For the text-containing cell, return its midpoint in [x, y] coordinate format. 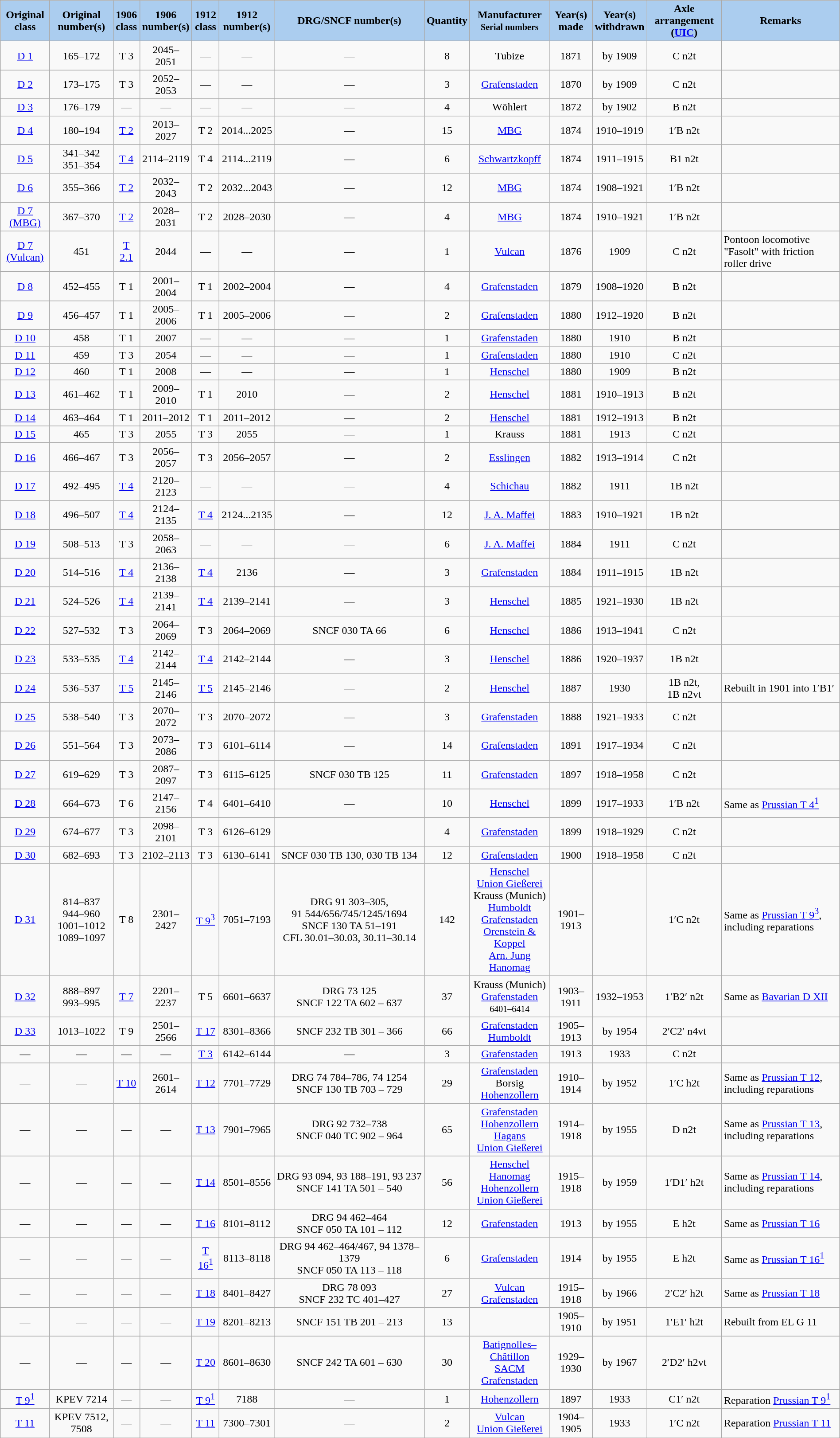
165–172 [82, 56]
T 19 [206, 1322]
1910–1914 [571, 1083]
1871 [571, 56]
1887 [571, 688]
2058–2063 [166, 543]
2098–2101 [166, 832]
2073–2086 [166, 746]
D 5 [25, 159]
1901–1913 [571, 920]
1912class [206, 21]
2120–2123 [166, 486]
2052–2053 [166, 84]
2008 [166, 372]
Originalclass [25, 21]
1913–1914 [619, 457]
1B n2t, 1B n2vt [684, 688]
D 9 [25, 315]
T 17 [206, 1031]
8113–8118 [247, 1258]
456–457 [82, 315]
D 16 [25, 457]
2301–2427 [166, 920]
65 [447, 1129]
D 8 [25, 286]
527–532 [82, 630]
524–526 [82, 601]
DRG 91 303–305, 91 544/656/745/1245/1694SNCF 130 TA 51–191 CFL 30.01–30.03, 30.11–30.14 [350, 920]
D 2 [25, 84]
2′D2′ h2vt [684, 1363]
1879 [571, 286]
Year(s)made [571, 21]
7188 [247, 1399]
551–564 [82, 746]
D 20 [25, 573]
180–194 [82, 130]
1917–1933 [619, 803]
1885 [571, 601]
1921–1930 [619, 601]
Same as Prussian T 18 [781, 1293]
Remarks [781, 21]
D 29 [25, 832]
814–837944–9601001–10121089–1097 [82, 920]
Reparation Prussian T 91 [781, 1399]
2087–2097 [166, 774]
GrafenstadenHumboldt [509, 1031]
8101–8112 [247, 1223]
D 1 [25, 56]
D 13 [25, 395]
DRG 93 094, 93 188–191, 93 237SNCF 141 TA 501 – 540 [350, 1183]
1917–1934 [619, 746]
HenschelUnion GießereiKrauss (Munich)HumboldtGrafenstadenOrenstein & KoppelArn. JungHanomag [509, 920]
56 [447, 1183]
1′D1′ h2t [684, 1183]
by 1954 [619, 1031]
1929–1930 [571, 1363]
D 14 [25, 418]
463–464 [82, 418]
8501–8556 [247, 1183]
Hohenzollern [509, 1399]
1913–1941 [619, 630]
D 19 [25, 543]
7300–7301 [247, 1423]
1908–1920 [619, 286]
Pontoon locomotive "Fasolt" with friction roller drive [781, 251]
29 [447, 1083]
Rebuilt from EL G 11 [781, 1322]
T 10 [126, 1083]
2′C2′ h2t [684, 1293]
2114–2119 [166, 159]
SNCF 030 TA 66 [350, 630]
1013–1022 [82, 1031]
ManufacturerSerial numbers [509, 21]
Originalnumber(s) [82, 21]
D 7 (MBG) [25, 216]
674–677 [82, 832]
2501–2566 [166, 1031]
Schwartzkopff [509, 159]
6115–6125 [247, 774]
7051–7193 [247, 920]
2028–2031 [166, 216]
Krauss (Munich)Grafenstaden6401–6414 [509, 996]
355–366 [82, 188]
C1′ n2t [684, 1399]
T 16 [206, 1223]
10 [447, 803]
T 93 [206, 920]
1930 [619, 688]
Same as Bavarian D XII [781, 996]
T 18 [206, 1293]
466–467 [82, 457]
1920–1937 [619, 659]
619–629 [82, 774]
2014...2025 [247, 130]
D 18 [25, 515]
D 17 [25, 486]
6142–6144 [247, 1054]
6130–6141 [247, 855]
Quantity [447, 21]
1′E1′ h2t [684, 1322]
Same as Prussian T 12, including reparations [781, 1083]
B1 n2t [684, 159]
30 [447, 1363]
1918–1929 [619, 832]
D 31 [25, 920]
Year(s)withdrawn [619, 21]
2102–2113 [166, 855]
888–897993–995 [82, 996]
by 1951 [619, 1322]
D 27 [25, 774]
KPEV 7214 [82, 1399]
by 1959 [619, 1183]
Same as Prussian T 93, including reparations [781, 920]
2009–2010 [166, 395]
1900 [571, 855]
GrafenstadenBorsigHohenzollern [509, 1083]
Reparation Prussian T 11 [781, 1423]
Same as Prussian T 16 [781, 1223]
SNCF 030 TB 130, 030 TB 134 [350, 855]
1905–1913 [571, 1031]
DRG 94 462–464/467, 94 1378–1379SNCF 050 TA 113 – 118 [350, 1258]
2′C2′ n4vt [684, 1031]
461–462 [82, 395]
T 161 [206, 1258]
2124–2135 [166, 515]
2114...2119 [247, 159]
492–495 [82, 486]
1906class [126, 21]
SNCF 232 TB 301 – 366 [350, 1031]
8301–8366 [247, 1031]
15 [447, 130]
1914–1918 [571, 1129]
2002–2004 [247, 286]
465 [82, 434]
Same as Prussian T 14, including reparations [781, 1183]
D 3 [25, 107]
SNCF 030 TB 125 [350, 774]
KPEV 7512, 7508 [82, 1423]
1908–1921 [619, 188]
D 11 [25, 355]
2013–2027 [166, 130]
D 7 (Vulcan) [25, 251]
T 8 [126, 920]
66 [447, 1031]
DRG 74 784–786, 74 1254SNCF 130 TB 703 – 729 [350, 1083]
Same as Prussian T 41 [781, 803]
458 [82, 338]
1912–1913 [619, 418]
1′B2′ n2t [684, 996]
1906number(s) [166, 21]
VulcanUnion Gießerei [509, 1423]
by 1967 [619, 1363]
D 21 [25, 601]
VulcanGrafenstaden [509, 1293]
T 9 [126, 1031]
D 25 [25, 716]
D 33 [25, 1031]
664–673 [82, 803]
142 [447, 920]
2032–2043 [166, 188]
T 7 [126, 996]
2136 [247, 573]
Schichau [509, 486]
Batignolles–ChâtillonSACM Grafenstaden [509, 1363]
176–179 [82, 107]
Same as Prussian T 161 [781, 1258]
Rebuilt in 1901 into 1′B1′ [781, 688]
SNCF 151 TB 201 – 213 [350, 1322]
T 12 [206, 1083]
HenschelHanomagHohenzollernUnion Gießerei [509, 1183]
1870 [571, 84]
1914 [571, 1258]
by 1902 [619, 107]
6601–6637 [247, 996]
D 4 [25, 130]
D 15 [25, 434]
27 [447, 1293]
2028–2030 [247, 216]
GrafenstadenHohenzollernHagansUnion Gießerei [509, 1129]
7901–7965 [247, 1129]
11 [447, 774]
by 1966 [619, 1293]
1872 [571, 107]
Krauss [509, 434]
T 13 [206, 1129]
Tubize [509, 56]
1921–1933 [619, 716]
1876 [571, 251]
DRG/SNCF number(s) [350, 21]
1932–1953 [619, 996]
6126–6129 [247, 832]
Same as Prussian T 13, including reparations [781, 1129]
460 [82, 372]
D 6 [25, 188]
2601–2614 [166, 1083]
1903–1911 [571, 996]
1910–1919 [619, 130]
6401–6410 [247, 803]
Esslingen [509, 457]
SNCF 242 TA 601 – 630 [350, 1363]
T 20 [206, 1363]
7701–7729 [247, 1083]
1905–1910 [571, 1322]
8201–8213 [247, 1322]
2136–2138 [166, 573]
2001–2004 [166, 286]
D n2t [684, 1129]
451 [82, 251]
514–516 [82, 573]
508–513 [82, 543]
14 [447, 746]
2201–2237 [166, 996]
1912–1920 [619, 315]
2032...2043 [247, 188]
D 24 [25, 688]
2044 [166, 251]
Vulcan [509, 251]
452–455 [82, 286]
D 28 [25, 803]
533–535 [82, 659]
538–540 [82, 716]
8 [447, 56]
2124...2135 [247, 515]
D 23 [25, 659]
1883 [571, 515]
DRG 73 125SNCF 122 TA 602 – 637 [350, 996]
T 14 [206, 1183]
1891 [571, 746]
D 26 [25, 746]
8401–8427 [247, 1293]
682–693 [82, 855]
2054 [166, 355]
2010 [247, 395]
173–175 [82, 84]
8601–8630 [247, 1363]
1910–1913 [619, 395]
Wöhlert [509, 107]
2045–2051 [166, 56]
T 6 [126, 803]
496–507 [82, 515]
2007 [166, 338]
341–342351–354 [82, 159]
367–370 [82, 216]
Axlearrangement (UIC) [684, 21]
1912number(s) [247, 21]
2147–2156 [166, 803]
DRG 92 732–738SNCF 040 TC 902 – 964 [350, 1129]
D 32 [25, 996]
D 12 [25, 372]
1888 [571, 716]
6101–6114 [247, 746]
13 [447, 1322]
D 30 [25, 855]
D 22 [25, 630]
by 1952 [619, 1083]
DRG 78 093SNCF 232 TC 401–427 [350, 1293]
T 2.1 [126, 251]
1′C h2t [684, 1083]
536–537 [82, 688]
DRG 94 462–464SNCF 050 TA 101 – 112 [350, 1223]
37 [447, 996]
1904–1905 [571, 1423]
459 [82, 355]
D 10 [25, 338]
